Search for the cell housing the specified text and yield its [x, y] center coordinate. 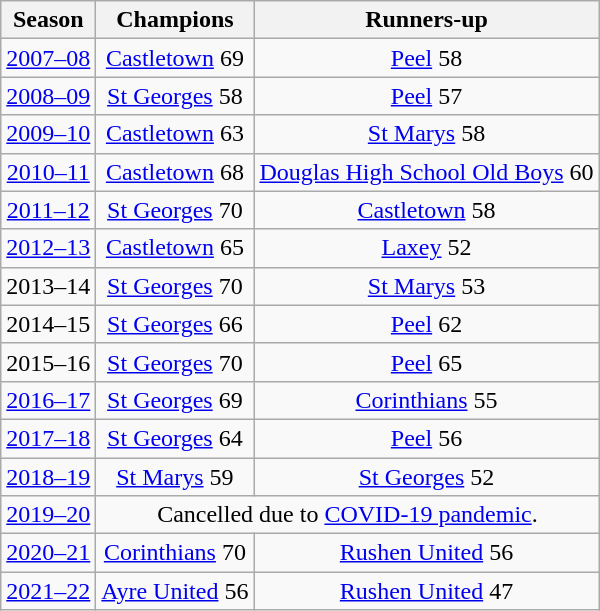
Laxey 52 [426, 248]
Peel 58 [426, 58]
St Marys 59 [175, 477]
2011–12 [48, 210]
Peel 65 [426, 362]
Season [48, 20]
Peel 56 [426, 438]
2020–21 [48, 553]
Corinthians 55 [426, 400]
St Marys 58 [426, 134]
St Georges 66 [175, 324]
2017–18 [48, 438]
2015–16 [48, 362]
St Georges 58 [175, 96]
Douglas High School Old Boys 60 [426, 172]
2018–19 [48, 477]
2007–08 [48, 58]
Runners-up [426, 20]
2009–10 [48, 134]
Peel 62 [426, 324]
Cancelled due to COVID-19 pandemic. [348, 515]
Rushen United 56 [426, 553]
2012–13 [48, 248]
2008–09 [48, 96]
2014–15 [48, 324]
2021–22 [48, 591]
Peel 57 [426, 96]
2016–17 [48, 400]
St Georges 69 [175, 400]
2010–11 [48, 172]
Castletown 65 [175, 248]
Rushen United 47 [426, 591]
Corinthians 70 [175, 553]
Castletown 68 [175, 172]
St Georges 64 [175, 438]
2019–20 [48, 515]
Castletown 69 [175, 58]
2013–14 [48, 286]
St Georges 52 [426, 477]
Ayre United 56 [175, 591]
Castletown 63 [175, 134]
Castletown 58 [426, 210]
St Marys 53 [426, 286]
Champions [175, 20]
